Determine the (X, Y) coordinate at the center of the cell enclosing the given text.  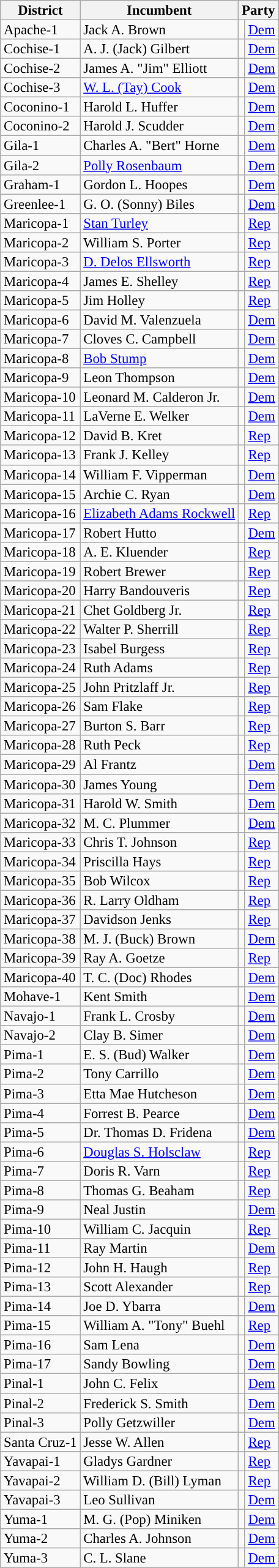
Maricopa-36 (40, 900)
Kent Smith (159, 997)
Maricopa-12 (40, 436)
Pima-16 (40, 1345)
Yavapai-2 (40, 1480)
James Young (159, 784)
Gila-2 (40, 165)
C. L. Slane (159, 1558)
Maricopa-34 (40, 861)
Neal Justin (159, 1210)
Pima-11 (40, 1248)
Maricopa-38 (40, 939)
Maricopa-14 (40, 475)
Yavapai-3 (40, 1500)
Polly Getzwiller (159, 1422)
M. C. Plummer (159, 823)
Maricopa-8 (40, 359)
William D. (Bill) Lyman (159, 1480)
Pima-13 (40, 1287)
Navajo-1 (40, 1016)
Maricopa-6 (40, 320)
Jim Holley (159, 301)
Pinal-3 (40, 1422)
Frank J. Kelley (159, 456)
Thomas G. Beaham (159, 1190)
R. Larry Oldham (159, 900)
M. J. (Buck) Brown (159, 939)
Harold L. Huffer (159, 107)
Pima-7 (40, 1171)
John H. Haugh (159, 1268)
Greenlee-1 (40, 204)
Davidson Jenks (159, 920)
Charles A. Johnson (159, 1539)
Pima-10 (40, 1229)
Walter P. Sherrill (159, 629)
Tony Carrillo (159, 1075)
Jack A. Brown (159, 30)
David M. Valenzuela (159, 320)
Doris R. Varn (159, 1171)
Pima-17 (40, 1364)
Joe D. Ybarra (159, 1307)
Cochise-3 (40, 88)
Cloves C. Campbell (159, 339)
Frank L. Crosby (159, 1016)
Isabel Burgess (159, 649)
Pinal-1 (40, 1384)
Gordon L. Hoopes (159, 184)
Maricopa-20 (40, 591)
District (40, 10)
Sandy Bowling (159, 1364)
Robert Hutto (159, 533)
Maricopa-40 (40, 978)
Pima-9 (40, 1210)
Maricopa-27 (40, 726)
Maricopa-26 (40, 707)
William S. Porter (159, 242)
D. Delos Ellsworth (159, 262)
Bob Stump (159, 359)
Pima-5 (40, 1132)
Pima-14 (40, 1307)
Leon Thompson (159, 378)
Pima-15 (40, 1326)
Maricopa-18 (40, 552)
Gila-1 (40, 146)
Maricopa-33 (40, 842)
Ray Martin (159, 1248)
Cochise-1 (40, 49)
Stan Turley (159, 223)
Frederick S. Smith (159, 1403)
Maricopa-31 (40, 803)
A. J. (Jack) Gilbert (159, 49)
Ruth Adams (159, 668)
Burton S. Barr (159, 726)
Harry Bandouveris (159, 591)
Harold J. Scudder (159, 126)
Pima-3 (40, 1093)
Maricopa-5 (40, 301)
William A. "Tony" Buehl (159, 1326)
Sam Lena (159, 1345)
Maricopa-30 (40, 784)
Ruth Peck (159, 746)
Al Frantz (159, 765)
Maricopa-21 (40, 610)
Chet Goldberg Jr. (159, 610)
Santa Cruz-1 (40, 1442)
Maricopa-25 (40, 688)
William F. Vipperman (159, 475)
Maricopa-22 (40, 629)
Priscilla Hays (159, 861)
Scott Alexander (159, 1287)
Robert Brewer (159, 571)
Maricopa-29 (40, 765)
W. L. (Tay) Cook (159, 88)
Forrest B. Pearce (159, 1113)
Charles A. "Bert" Horne (159, 146)
Maricopa-2 (40, 242)
Maricopa-4 (40, 281)
Maricopa-37 (40, 920)
E. S. (Bud) Walker (159, 1055)
Pima-12 (40, 1268)
Maricopa-7 (40, 339)
Pima-8 (40, 1190)
Etta Mae Hutcheson (159, 1093)
Dr. Thomas D. Fridena (159, 1132)
Leonard M. Calderon Jr. (159, 397)
Sam Flake (159, 707)
James E. Shelley (159, 281)
Party (258, 10)
Maricopa-17 (40, 533)
Polly Rosenbaum (159, 165)
John C. Felix (159, 1384)
David B. Kret (159, 436)
Chris T. Johnson (159, 842)
Maricopa-11 (40, 416)
William C. Jacquin (159, 1229)
Pima-4 (40, 1113)
John Pritzlaff Jr. (159, 688)
Maricopa-16 (40, 513)
Cochise-2 (40, 69)
Yuma-2 (40, 1539)
Maricopa-9 (40, 378)
Navajo-2 (40, 1035)
Pinal-2 (40, 1403)
Mohave-1 (40, 997)
Archie C. Ryan (159, 494)
Bob Wilcox (159, 881)
Pima-1 (40, 1055)
Elizabeth Adams Rockwell (159, 513)
Leo Sullivan (159, 1500)
Maricopa-28 (40, 746)
Clay B. Simer (159, 1035)
LaVerne E. Welker (159, 416)
Incumbent (159, 10)
G. O. (Sonny) Biles (159, 204)
T. C. (Doc) Rhodes (159, 978)
Maricopa-23 (40, 649)
Maricopa-32 (40, 823)
Coconino-2 (40, 126)
Yavapai-1 (40, 1461)
Pima-6 (40, 1152)
Maricopa-15 (40, 494)
Yuma-3 (40, 1558)
James A. "Jim" Elliott (159, 69)
Jesse W. Allen (159, 1442)
Maricopa-39 (40, 958)
A. E. Kluender (159, 552)
Gladys Gardner (159, 1461)
Maricopa-13 (40, 456)
Ray A. Goetze (159, 958)
Maricopa-1 (40, 223)
Coconino-1 (40, 107)
Maricopa-35 (40, 881)
Harold W. Smith (159, 803)
Graham-1 (40, 184)
Maricopa-24 (40, 668)
Apache-1 (40, 30)
Maricopa-3 (40, 262)
Maricopa-19 (40, 571)
Pima-2 (40, 1075)
Maricopa-10 (40, 397)
Yuma-1 (40, 1519)
M. G. (Pop) Miniken (159, 1519)
Douglas S. Holsclaw (159, 1152)
